Extract the (x, y) coordinate from the center of the cell holding the provided text.  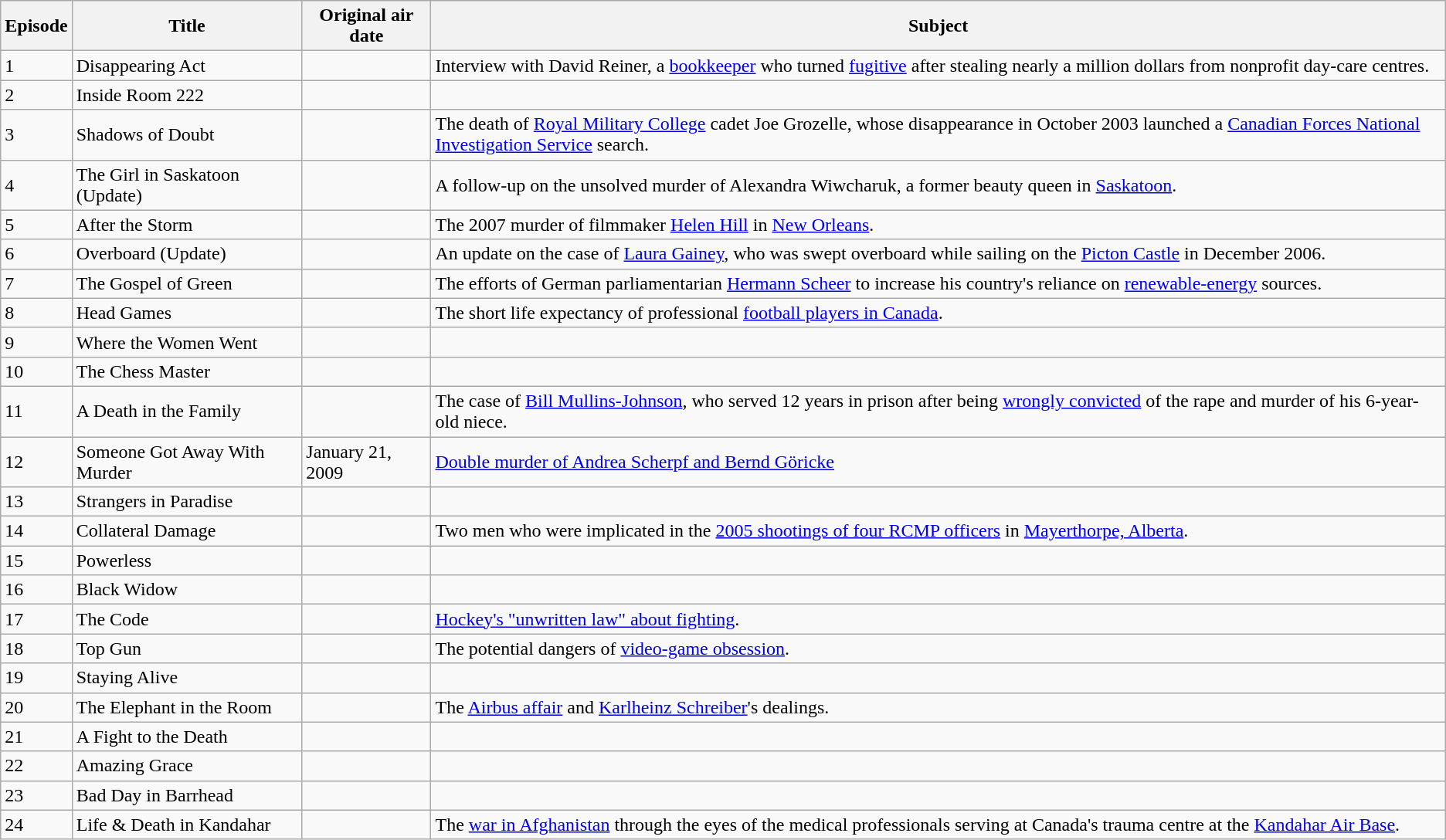
1 (36, 66)
4 (36, 185)
Collateral Damage (187, 531)
Overboard (Update) (187, 254)
Disappearing Act (187, 66)
6 (36, 254)
Bad Day in Barrhead (187, 795)
Life & Death in Kandahar (187, 825)
10 (36, 371)
The efforts of German parliamentarian Hermann Scheer to increase his country's reliance on renewable-energy sources. (938, 283)
Someone Got Away With Murder (187, 462)
14 (36, 531)
22 (36, 766)
Where the Women Went (187, 342)
A follow-up on the unsolved murder of Alexandra Wiwcharuk, a former beauty queen in Saskatoon. (938, 185)
18 (36, 649)
Black Widow (187, 590)
5 (36, 225)
19 (36, 678)
Interview with David Reiner, a bookkeeper who turned fugitive after stealing nearly a million dollars from nonprofit day-care centres. (938, 66)
Inside Room 222 (187, 95)
The Gospel of Green (187, 283)
The Airbus affair and Karlheinz Schreiber's dealings. (938, 707)
7 (36, 283)
Strangers in Paradise (187, 502)
Head Games (187, 313)
21 (36, 737)
Title (187, 26)
12 (36, 462)
3 (36, 134)
16 (36, 590)
Powerless (187, 561)
Staying Alive (187, 678)
13 (36, 502)
2 (36, 95)
Double murder of Andrea Scherpf and Bernd Göricke (938, 462)
The Girl in Saskatoon (Update) (187, 185)
23 (36, 795)
The 2007 murder of filmmaker Helen Hill in New Orleans. (938, 225)
An update on the case of Laura Gainey, who was swept overboard while sailing on the Picton Castle in December 2006. (938, 254)
9 (36, 342)
20 (36, 707)
Original air date (366, 26)
Amazing Grace (187, 766)
Two men who were implicated in the 2005 shootings of four RCMP officers in Mayerthorpe, Alberta. (938, 531)
Hockey's "unwritten law" about fighting. (938, 619)
Episode (36, 26)
The war in Afghanistan through the eyes of the medical professionals serving at Canada's trauma centre at the Kandahar Air Base. (938, 825)
8 (36, 313)
Shadows of Doubt (187, 134)
The Chess Master (187, 371)
17 (36, 619)
Subject (938, 26)
The short life expectancy of professional football players in Canada. (938, 313)
A Fight to the Death (187, 737)
15 (36, 561)
24 (36, 825)
The potential dangers of video-game obsession. (938, 649)
11 (36, 411)
After the Storm (187, 225)
The Code (187, 619)
January 21, 2009 (366, 462)
The Elephant in the Room (187, 707)
Top Gun (187, 649)
The case of Bill Mullins-Johnson, who served 12 years in prison after being wrongly convicted of the rape and murder of his 6-year-old niece. (938, 411)
A Death in the Family (187, 411)
